Find where the given text appears and provide that cell's center as (X, Y) coordinate. 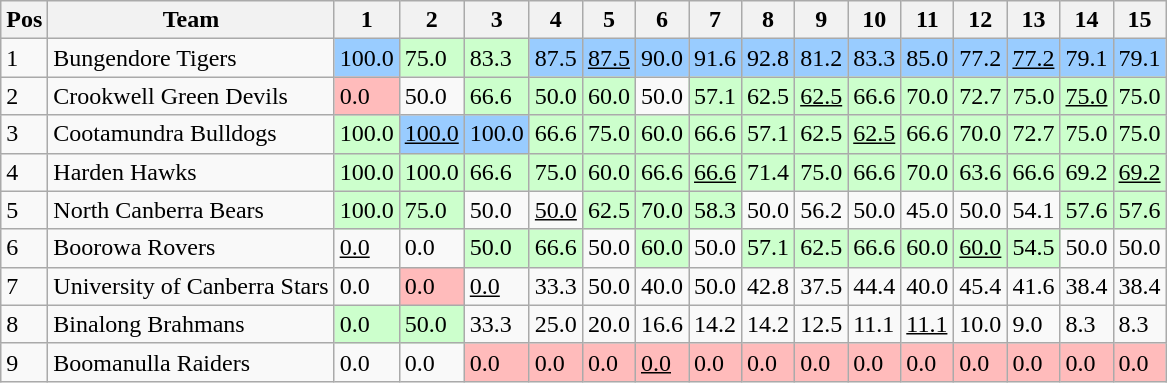
14 (1086, 20)
University of Canberra Stars (191, 286)
Boomanulla Raiders (191, 362)
54.5 (1034, 248)
Cootamundra Bulldogs (191, 134)
56.2 (822, 210)
9.0 (1034, 324)
63.6 (980, 172)
58.3 (716, 210)
12.5 (822, 324)
Bungendore Tigers (191, 58)
13 (1034, 20)
10.0 (980, 324)
54.1 (1034, 210)
85.0 (928, 58)
45.0 (928, 210)
Pos (24, 20)
42.8 (768, 286)
20.0 (608, 324)
16.6 (662, 324)
25.0 (556, 324)
Harden Hawks (191, 172)
37.5 (822, 286)
92.8 (768, 58)
Boorowa Rovers (191, 248)
11 (928, 20)
81.2 (822, 58)
Binalong Brahmans (191, 324)
Crookwell Green Devils (191, 96)
71.4 (768, 172)
North Canberra Bears (191, 210)
44.4 (874, 286)
12 (980, 20)
10 (874, 20)
90.0 (662, 58)
41.6 (1034, 286)
15 (1140, 20)
45.4 (980, 286)
Team (191, 20)
91.6 (716, 58)
